Return (X, Y) of the center of cell containing provided text 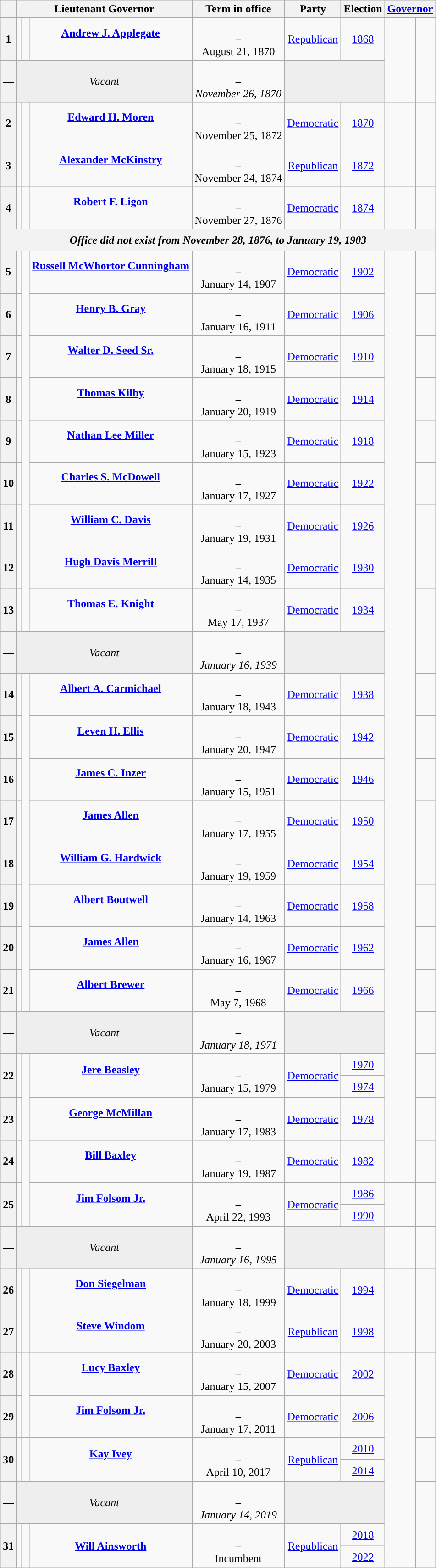
Steve Windom (111, 1332)
30 (8, 1460)
4 (8, 208)
1950 (363, 821)
–January 20, 1947 (238, 737)
1974 (363, 1087)
1986 (363, 1193)
1958 (363, 906)
Robert F. Ligon (111, 208)
13 (8, 610)
–January 17, 2011 (238, 1417)
–January 16, 1995 (238, 1247)
9 (8, 441)
1902 (363, 272)
1970 (363, 1065)
Russell McWhortor Cunningham (111, 272)
–January 14, 1963 (238, 906)
Albert Brewer (111, 990)
1998 (363, 1332)
Party (313, 9)
1990 (363, 1215)
–January 16, 1939 (238, 653)
–January 14, 1907 (238, 272)
2006 (363, 1417)
2022 (363, 1557)
1918 (363, 441)
2018 (363, 1535)
2014 (363, 1471)
1938 (363, 695)
Andrew J. Applegate (111, 39)
1934 (363, 610)
–April 22, 1993 (238, 1204)
Walter D. Seed Sr. (111, 357)
1930 (363, 568)
–January 19, 1931 (238, 526)
–August 21, 1870 (238, 39)
Alexander McKinstry (111, 166)
7 (8, 357)
–January 17, 1955 (238, 821)
12 (8, 568)
–January 15, 1923 (238, 441)
27 (8, 1332)
1946 (363, 779)
–January 15, 2007 (238, 1374)
–January 17, 1983 (238, 1119)
1966 (363, 990)
15 (8, 737)
–January 16, 1911 (238, 314)
–November 24, 1874 (238, 166)
Jere Beasley (111, 1076)
5 (8, 272)
–January 18, 1971 (238, 1032)
1872 (363, 166)
–January 17, 1927 (238, 483)
18 (8, 864)
8 (8, 399)
–January 20, 2003 (238, 1332)
24 (8, 1161)
29 (8, 1417)
Thomas E. Knight (111, 610)
2002 (363, 1374)
James C. Inzer (111, 779)
6 (8, 314)
–Incumbent (238, 1546)
Hugh Davis Merrill (111, 568)
–January 14, 1935 (238, 568)
19 (8, 906)
Kay Ivey (111, 1460)
–November 27, 1876 (238, 208)
16 (8, 779)
17 (8, 821)
1868 (363, 39)
1870 (363, 123)
Bill Baxley (111, 1161)
–November 26, 1870 (238, 81)
23 (8, 1119)
1922 (363, 483)
28 (8, 1374)
31 (8, 1546)
Leven H. Ellis (111, 737)
1914 (363, 399)
–May 7, 1968 (238, 990)
–May 17, 1937 (238, 610)
26 (8, 1289)
Term in office (238, 9)
–January 18, 1999 (238, 1289)
Albert Boutwell (111, 906)
2010 (363, 1449)
1962 (363, 948)
Lucy Baxley (111, 1374)
1978 (363, 1119)
–January 15, 1979 (238, 1076)
–January 14, 2019 (238, 1503)
11 (8, 526)
1906 (363, 314)
Nathan Lee Miller (111, 441)
Governor (410, 9)
1982 (363, 1161)
George McMillan (111, 1119)
Don Siegelman (111, 1289)
–January 20, 1919 (238, 399)
22 (8, 1076)
William C. Davis (111, 526)
Office did not exist from November 28, 1876, to January 19, 1903 (218, 240)
14 (8, 695)
2 (8, 123)
–January 18, 1943 (238, 695)
–January 18, 1915 (238, 357)
1910 (363, 357)
1994 (363, 1289)
1926 (363, 526)
Will Ainsworth (111, 1546)
–January 15, 1951 (238, 779)
Thomas Kilby (111, 399)
1 (8, 39)
10 (8, 483)
25 (8, 1204)
3 (8, 166)
Henry B. Gray (111, 314)
1954 (363, 864)
1874 (363, 208)
Edward H. Moren (111, 123)
21 (8, 990)
1942 (363, 737)
–January 19, 1959 (238, 864)
–January 19, 1987 (238, 1161)
Albert A. Carmichael (111, 695)
William G. Hardwick (111, 864)
–January 16, 1967 (238, 948)
–November 25, 1872 (238, 123)
Lieutenant Governor (105, 9)
Election (363, 9)
Charles S. McDowell (111, 483)
–April 10, 2017 (238, 1460)
20 (8, 948)
